Provide the (x, y) coordinate of the cell's center where the given text is located.  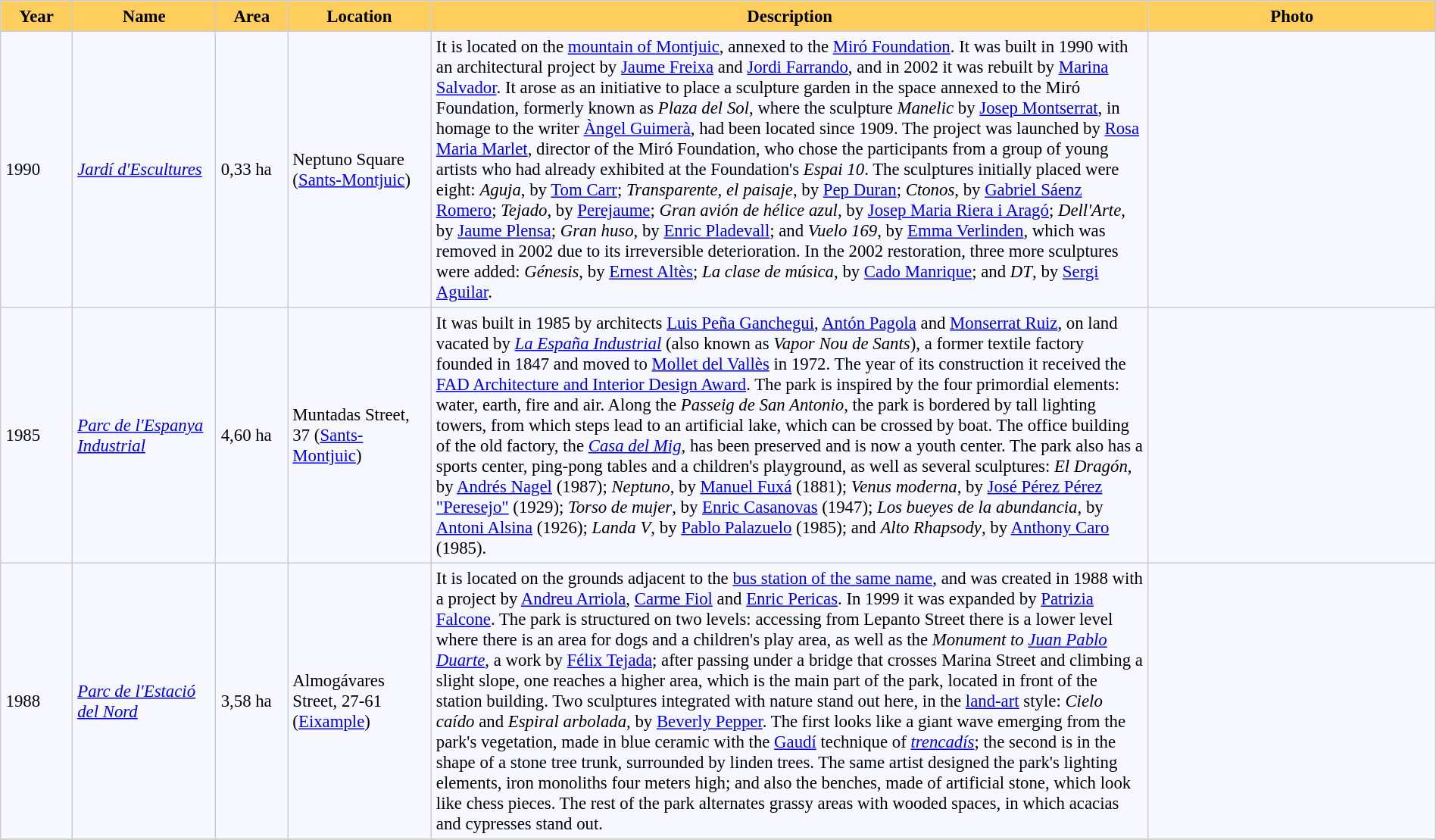
Muntadas Street, 37 (Sants-Montjuic) (359, 436)
Parc de l'Espanya Industrial (144, 436)
1985 (36, 436)
0,33 ha (251, 169)
3,58 ha (251, 701)
Almogávares Street, 27-61 (Eixample) (359, 701)
4,60 ha (251, 436)
1990 (36, 169)
Photo (1292, 16)
Neptuno Square (Sants-Montjuic) (359, 169)
Description (789, 16)
Area (251, 16)
Name (144, 16)
Location (359, 16)
Parc de l'Estació del Nord (144, 701)
1988 (36, 701)
Year (36, 16)
Jardí d'Escultures (144, 169)
